Search for the cell housing the specified text and yield its (x, y) center coordinate. 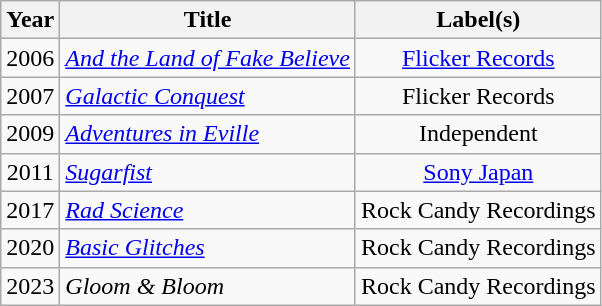
Galactic Conquest (208, 96)
Sony Japan (478, 172)
2023 (30, 286)
Independent (478, 134)
Adventures in Eville (208, 134)
2011 (30, 172)
2007 (30, 96)
Sugarfist (208, 172)
Basic Glitches (208, 248)
Year (30, 20)
Gloom & Bloom (208, 286)
2017 (30, 210)
And the Land of Fake Believe (208, 58)
2009 (30, 134)
2006 (30, 58)
Title (208, 20)
Rad Science (208, 210)
2020 (30, 248)
Label(s) (478, 20)
